Search for the cell housing the specified text and yield its [X, Y] center coordinate. 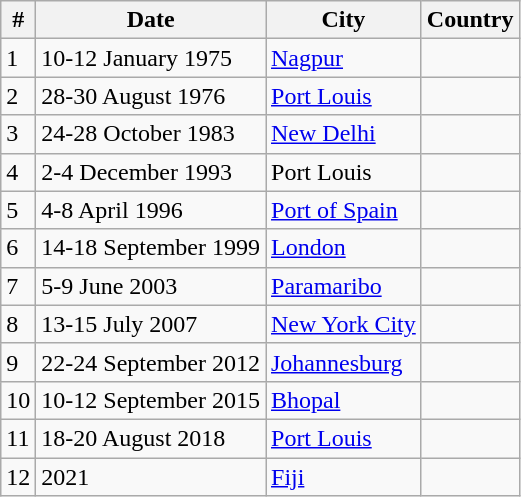
5 [18, 210]
9 [18, 362]
New Delhi [344, 134]
Bhopal [344, 400]
New York City [344, 324]
Nagpur [344, 58]
Fiji [344, 477]
3 [18, 134]
14-18 September 1999 [151, 248]
2021 [151, 477]
24-28 October 1983 [151, 134]
12 [18, 477]
8 [18, 324]
13-15 July 2007 [151, 324]
4 [18, 172]
City [344, 20]
10 [18, 400]
10-12 January 1975 [151, 58]
5-9 June 2003 [151, 286]
# [18, 20]
4-8 April 1996 [151, 210]
Johannesburg [344, 362]
6 [18, 248]
10-12 September 2015 [151, 400]
1 [18, 58]
2 [18, 96]
London [344, 248]
Paramaribo [344, 286]
Port of Spain [344, 210]
22-24 September 2012 [151, 362]
11 [18, 438]
7 [18, 286]
Date [151, 20]
28-30 August 1976 [151, 96]
2-4 December 1993 [151, 172]
Country [470, 20]
18-20 August 2018 [151, 438]
